Identify which cell holds the provided text, then report its [X, Y] central coordinate. 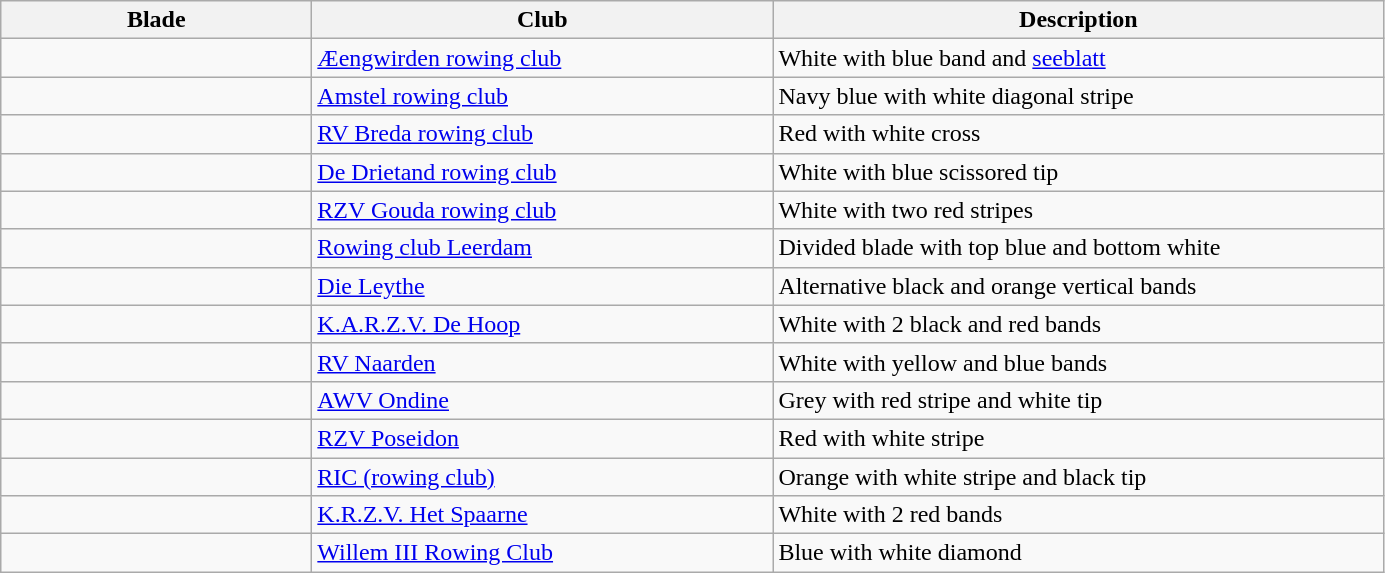
White with yellow and blue bands [1078, 362]
Blade [156, 20]
Willem III Rowing Club [542, 553]
De Drietand rowing club [542, 172]
K.R.Z.V. Het Spaarne [542, 515]
White with blue band and seeblatt [1078, 58]
K.A.R.Z.V. De Hoop [542, 324]
Æengwirden rowing club [542, 58]
AWV Ondine [542, 400]
Rowing club Leerdam [542, 248]
RZV Gouda rowing club [542, 210]
RV Naarden [542, 362]
Die Leythe [542, 286]
Blue with white diamond [1078, 553]
Navy blue with white diagonal stripe [1078, 96]
Alternative black and orange vertical bands [1078, 286]
Red with white cross [1078, 134]
Divided blade with top blue and bottom white [1078, 248]
RZV Poseidon [542, 438]
Orange with white stripe and black tip [1078, 477]
White with blue scissored tip [1078, 172]
Grey with red stripe and white tip [1078, 400]
Amstel rowing club [542, 96]
Red with white stripe [1078, 438]
Description [1078, 20]
RV Breda rowing club [542, 134]
White with two red stripes [1078, 210]
RIC (rowing club) [542, 477]
White with 2 red bands [1078, 515]
White with 2 black and red bands [1078, 324]
Club [542, 20]
